Locate the cell with the specified text and output its [x, y] center coordinate. 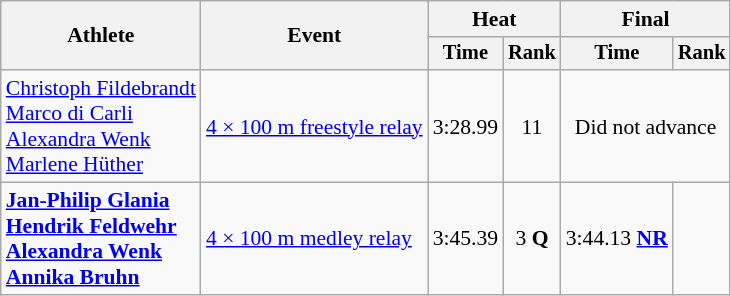
Event [314, 36]
Christoph FildebrandtMarco di CarliAlexandra WenkMarlene Hüther [101, 126]
Athlete [101, 36]
3 Q [532, 239]
3:44.13 NR [617, 239]
Jan-Philip GlaniaHendrik FeldwehrAlexandra WenkAnnika Bruhn [101, 239]
3:28.99 [466, 126]
Final [646, 19]
4 × 100 m freestyle relay [314, 126]
4 × 100 m medley relay [314, 239]
Did not advance [646, 126]
11 [532, 126]
3:45.39 [466, 239]
Heat [494, 19]
